For the text-containing cell, return its midpoint in (X, Y) coordinate format. 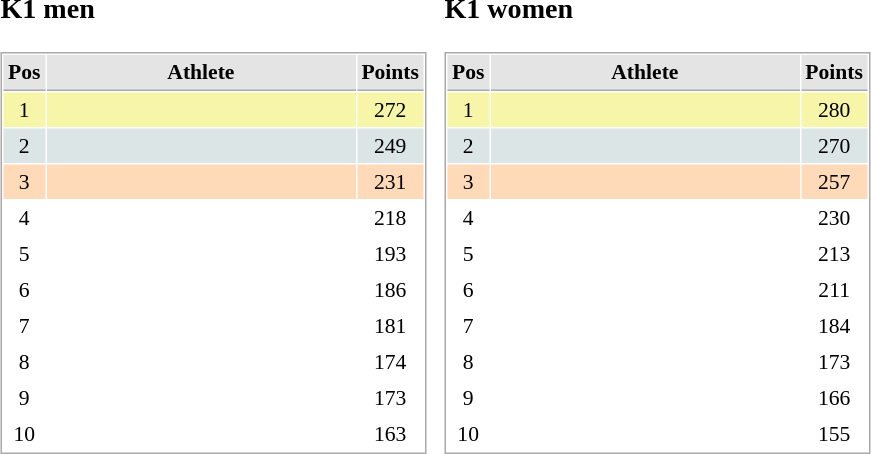
230 (834, 218)
211 (834, 290)
231 (390, 182)
280 (834, 110)
218 (390, 218)
184 (834, 326)
174 (390, 362)
249 (390, 146)
166 (834, 398)
181 (390, 326)
272 (390, 110)
270 (834, 146)
163 (390, 434)
155 (834, 434)
257 (834, 182)
213 (834, 254)
193 (390, 254)
186 (390, 290)
